From the cell containing the given text, extract its center point as (x, y) coordinate. 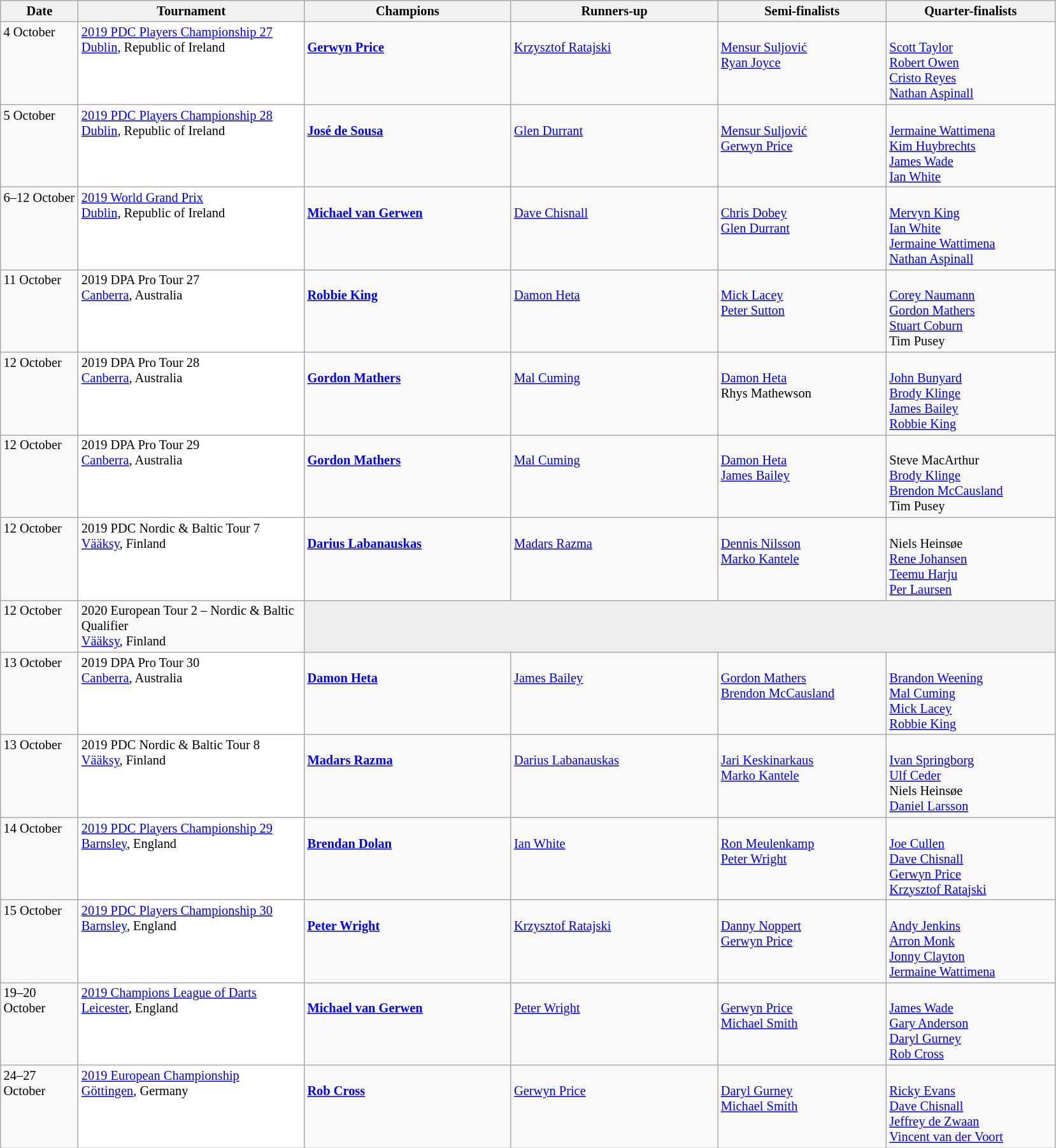
Dave Chisnall (614, 228)
Corey Naumann Gordon Mathers Stuart Coburn Tim Pusey (971, 311)
Glen Durrant (614, 146)
Niels Heinsøe Rene Johansen Teemu Harju Per Laursen (971, 559)
11 October (39, 311)
Andy Jenkins Arron Monk Jonny Clayton Jermaine Wattimena (971, 941)
2019 DPA Pro Tour 27Canberra, Australia (191, 311)
Daryl Gurney Michael Smith (803, 1107)
Mensur Suljović Gerwyn Price (803, 146)
Chris Dobey Glen Durrant (803, 228)
2020 European Tour 2 – Nordic & Baltic Qualifier Vääksy, Finland (191, 626)
2019 PDC Players Championship 29Barnsley, England (191, 859)
James Wade Gary Anderson Daryl Gurney Rob Cross (971, 1024)
Robbie King (408, 311)
James Bailey (614, 693)
Jari Keskinarkaus Marko Kantele (803, 776)
Mick Lacey Peter Sutton (803, 311)
2019 PDC Nordic & Baltic Tour 7Vääksy, Finland (191, 559)
2019 DPA Pro Tour 29Canberra, Australia (191, 476)
Rob Cross (408, 1107)
Ian White (614, 859)
Gerwyn Price Michael Smith (803, 1024)
Ricky Evans Dave Chisnall Jeffrey de Zwaan Vincent van der Voort (971, 1107)
Dennis Nilsson Marko Kantele (803, 559)
2019 PDC Nordic & Baltic Tour 8Vääksy, Finland (191, 776)
2019 DPA Pro Tour 28Canberra, Australia (191, 394)
Tournament (191, 11)
14 October (39, 859)
4 October (39, 63)
2019 Champions League of DartsLeicester, England (191, 1024)
José de Sousa (408, 146)
Damon Heta Rhys Mathewson (803, 394)
2019 PDC Players Championship 27Dublin, Republic of Ireland (191, 63)
Jermaine Wattimena Kim Huybrechts James Wade Ian White (971, 146)
Gordon Mathers Brendon McCausland (803, 693)
19–20 October (39, 1024)
2019 European ChampionshipGöttingen, Germany (191, 1107)
Scott Taylor Robert Owen Cristo Reyes Nathan Aspinall (971, 63)
Mervyn King Ian White Jermaine Wattimena Nathan Aspinall (971, 228)
Champions (408, 11)
2019 PDC Players Championship 30Barnsley, England (191, 941)
Quarter-finalists (971, 11)
Danny Noppert Gerwyn Price (803, 941)
2019 DPA Pro Tour 30Canberra, Australia (191, 693)
2019 World Grand PrixDublin, Republic of Ireland (191, 228)
15 October (39, 941)
Brendan Dolan (408, 859)
Joe Cullen Dave Chisnall Gerwyn Price Krzysztof Ratajski (971, 859)
John Bunyard Brody Klinge James Bailey Robbie King (971, 394)
Mensur Suljović Ryan Joyce (803, 63)
2019 PDC Players Championship 28Dublin, Republic of Ireland (191, 146)
Ivan Springborg Ulf Ceder Niels Heinsøe Daniel Larsson (971, 776)
5 October (39, 146)
Ron Meulenkamp Peter Wright (803, 859)
Brandon Weening Mal Cuming Mick Lacey Robbie King (971, 693)
6–12 October (39, 228)
Steve MacArthur Brody Klinge Brendon McCausland Tim Pusey (971, 476)
Date (39, 11)
Runners-up (614, 11)
24–27 October (39, 1107)
Damon Heta James Bailey (803, 476)
Semi-finalists (803, 11)
